Pinpoint the cell where the given text exists, returning its [X, Y] midpoint coordinate. 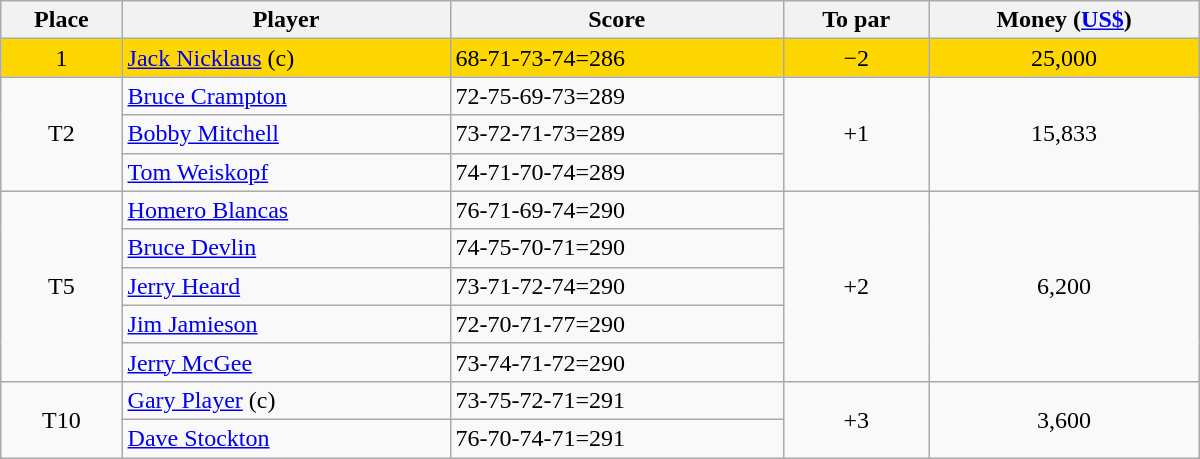
Score [616, 20]
72-70-71-77=290 [616, 324]
Money (US$) [1064, 20]
6,200 [1064, 286]
Player [286, 20]
68-71-73-74=286 [616, 58]
Jim Jamieson [286, 324]
15,833 [1064, 134]
25,000 [1064, 58]
T2 [62, 134]
Place [62, 20]
+2 [856, 286]
73-74-71-72=290 [616, 362]
73-72-71-73=289 [616, 134]
T10 [62, 419]
Bobby Mitchell [286, 134]
76-70-74-71=291 [616, 438]
+3 [856, 419]
76-71-69-74=290 [616, 210]
1 [62, 58]
Jack Nicklaus (c) [286, 58]
Bruce Crampton [286, 96]
Jerry Heard [286, 286]
73-71-72-74=290 [616, 286]
T5 [62, 286]
Jerry McGee [286, 362]
Dave Stockton [286, 438]
73-75-72-71=291 [616, 400]
−2 [856, 58]
Homero Blancas [286, 210]
+1 [856, 134]
Bruce Devlin [286, 248]
74-75-70-71=290 [616, 248]
Gary Player (c) [286, 400]
74-71-70-74=289 [616, 172]
72-75-69-73=289 [616, 96]
To par [856, 20]
Tom Weiskopf [286, 172]
3,600 [1064, 419]
